Return the [X, Y] coordinate for the center point of the cell that contains the specified text.  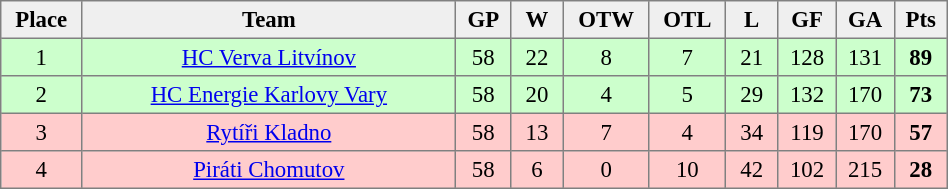
119 [807, 132]
89 [920, 57]
OTL [687, 20]
215 [865, 170]
10 [687, 170]
29 [752, 95]
73 [920, 95]
HC Energie Karlovy Vary [269, 95]
Pts [920, 20]
L [752, 20]
5 [687, 95]
22 [538, 57]
GP [484, 20]
2 [42, 95]
6 [538, 170]
1 [42, 57]
128 [807, 57]
W [538, 20]
20 [538, 95]
Team [269, 20]
42 [752, 170]
131 [865, 57]
34 [752, 132]
102 [807, 170]
HC Verva Litvínov [269, 57]
0 [606, 170]
3 [42, 132]
Place [42, 20]
57 [920, 132]
Rytíři Kladno [269, 132]
13 [538, 132]
21 [752, 57]
Piráti Chomutov [269, 170]
28 [920, 170]
132 [807, 95]
OTW [606, 20]
GF [807, 20]
8 [606, 57]
GA [865, 20]
